Pinpoint the cell where the given text exists, returning its (X, Y) midpoint coordinate. 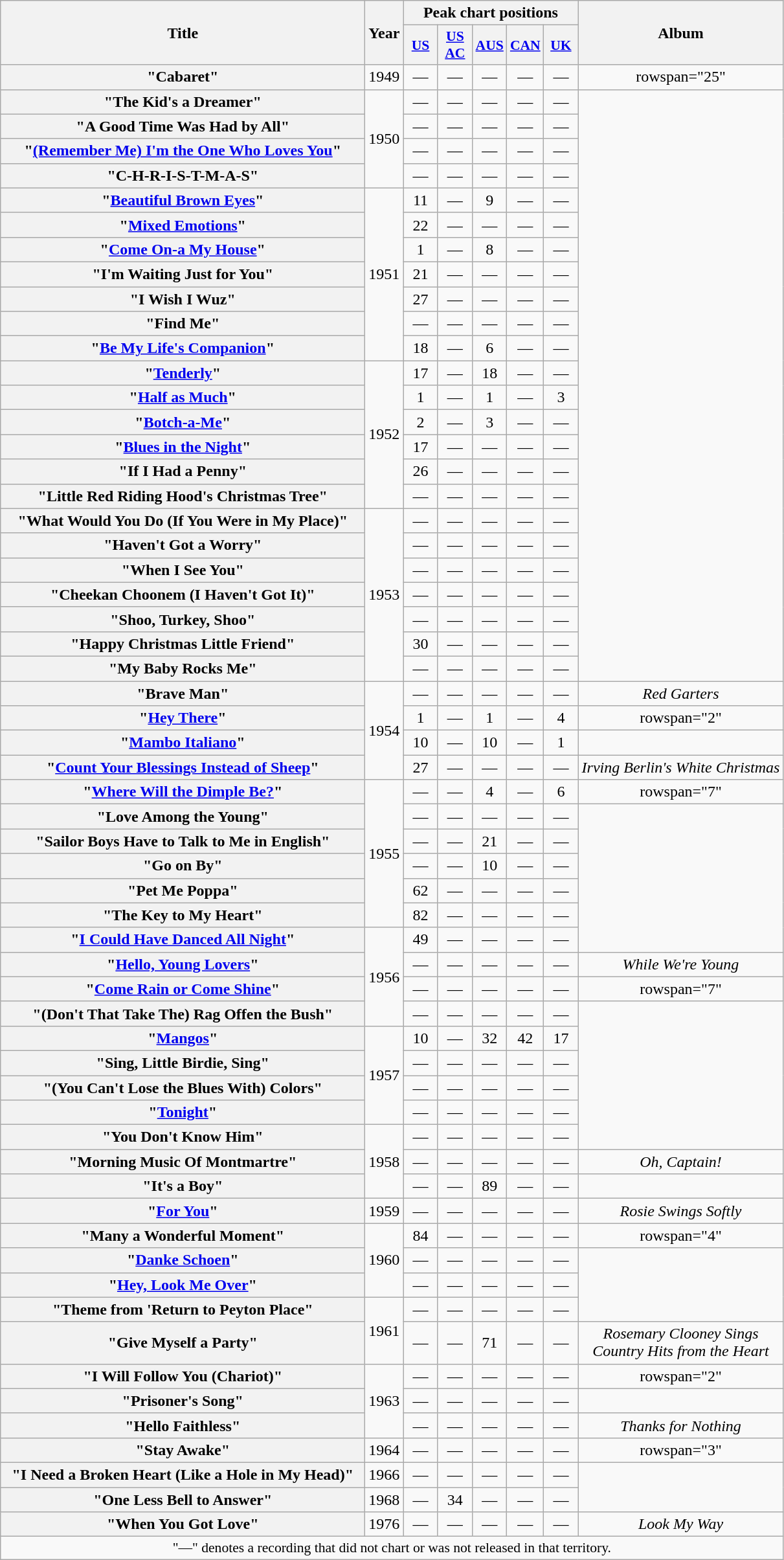
1976 (385, 1524)
22 (421, 225)
AUS (489, 45)
Peak chart positions (491, 13)
2 (421, 422)
"The Kid's a Dreamer" (183, 102)
"—" denotes a recording that did not chart or was not released in that territory. (392, 1548)
"Cheekan Choonem (I Haven't Got It)" (183, 594)
89 (489, 1186)
1958 (385, 1162)
"I Need a Broken Heart (Like a Hole in My Head)" (183, 1475)
"What Would You Do (If You Were in My Place)" (183, 521)
"Prisoner's Song" (183, 1401)
"I'm Waiting Just for You" (183, 274)
rowspan="4" (681, 1236)
"If I Had a Penny" (183, 471)
1961 (385, 1330)
"Happy Christmas Little Friend" (183, 644)
"Come On-a My House" (183, 249)
Thanks for Nothing (681, 1425)
"Find Me" (183, 324)
"Theme from 'Return to Peyton Place" (183, 1309)
"Hey, Look Me Over" (183, 1285)
"I Could Have Danced All Night" (183, 940)
"Tenderly" (183, 373)
1968 (385, 1499)
26 (421, 471)
"Stay Awake" (183, 1450)
Oh, Captain! (681, 1162)
"Danke Schoen" (183, 1260)
30 (421, 644)
1953 (385, 594)
1950 (385, 139)
1963 (385, 1401)
1966 (385, 1475)
11 (421, 200)
62 (421, 890)
"Mangos" (183, 1038)
"Tonight" (183, 1113)
1960 (385, 1260)
"You Don't Know Him" (183, 1137)
Album (681, 32)
"(You Can't Lose the Blues With) Colors" (183, 1087)
"Come Rain or Come Shine" (183, 989)
"Botch-a-Me" (183, 422)
"Little Red Riding Hood's Christmas Tree" (183, 496)
UK (561, 45)
"(Remember Me) I'm the One Who Loves You" (183, 151)
"Give Myself a Party" (183, 1343)
84 (421, 1236)
Irving Berlin's White Christmas (681, 767)
"Hello Faithless" (183, 1425)
"Pet Me Poppa" (183, 890)
rowspan="3" (681, 1450)
Red Garters (681, 694)
"Be My Life's Companion" (183, 348)
"When I See You" (183, 570)
82 (421, 915)
"Blues in the Night" (183, 447)
"When You Got Love" (183, 1524)
Look My Way (681, 1524)
"Beautiful Brown Eyes" (183, 200)
"Where Will the Dimple Be?" (183, 792)
"Hello, Young Lovers" (183, 964)
"Cabaret" (183, 77)
1964 (385, 1450)
8 (489, 249)
While We're Young (681, 964)
"It's a Boy" (183, 1186)
32 (489, 1038)
Year (385, 32)
"For You" (183, 1211)
rowspan="25" (681, 77)
CAN (526, 45)
"My Baby Rocks Me" (183, 668)
"Mixed Emotions" (183, 225)
1952 (385, 435)
1954 (385, 730)
"Love Among the Young" (183, 817)
"Count Your Blessings Instead of Sheep" (183, 767)
71 (489, 1343)
42 (526, 1038)
"Haven't Got a Worry" (183, 545)
"Half as Much" (183, 398)
1959 (385, 1211)
"Sailor Boys Have to Talk to Me in English" (183, 841)
"One Less Bell to Answer" (183, 1499)
"Sing, Little Birdie, Sing" (183, 1063)
"Morning Music Of Montmartre" (183, 1162)
1949 (385, 77)
Rosie Swings Softly (681, 1211)
US (421, 45)
1955 (385, 853)
"The Key to My Heart" (183, 915)
"Hey There" (183, 718)
"Many a Wonderful Moment" (183, 1236)
1957 (385, 1075)
"Mambo Italiano" (183, 743)
1956 (385, 977)
"(Don't That Take The) Rag Offen the Bush" (183, 1013)
"Go on By" (183, 866)
"I Will Follow You (Chariot)" (183, 1376)
"A Good Time Was Had by All" (183, 126)
9 (489, 200)
"Shoo, Turkey, Shoo" (183, 619)
"I Wish I Wuz" (183, 299)
34 (454, 1499)
US AC (454, 45)
1951 (385, 274)
49 (421, 940)
"C-H-R-I-S-T-M-A-S" (183, 175)
"Brave Man" (183, 694)
Rosemary Clooney SingsCountry Hits from the Heart (681, 1343)
Title (183, 32)
